Provide the [x, y] coordinate of the cell's center where the given text is located.  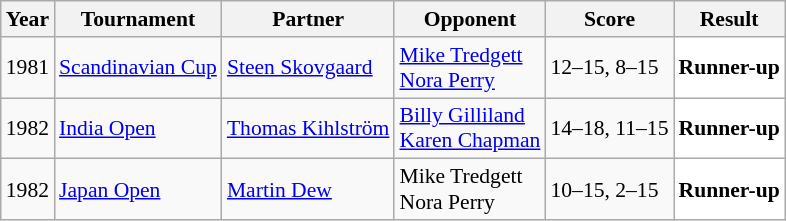
12–15, 8–15 [609, 68]
Steen Skovgaard [308, 68]
Year [28, 19]
Opponent [470, 19]
14–18, 11–15 [609, 128]
10–15, 2–15 [609, 190]
Result [730, 19]
Tournament [138, 19]
Thomas Kihlström [308, 128]
Partner [308, 19]
India Open [138, 128]
Billy Gilliland Karen Chapman [470, 128]
Scandinavian Cup [138, 68]
Japan Open [138, 190]
Martin Dew [308, 190]
1981 [28, 68]
Score [609, 19]
